Extract the (x, y) coordinate from the center of the cell holding the provided text.  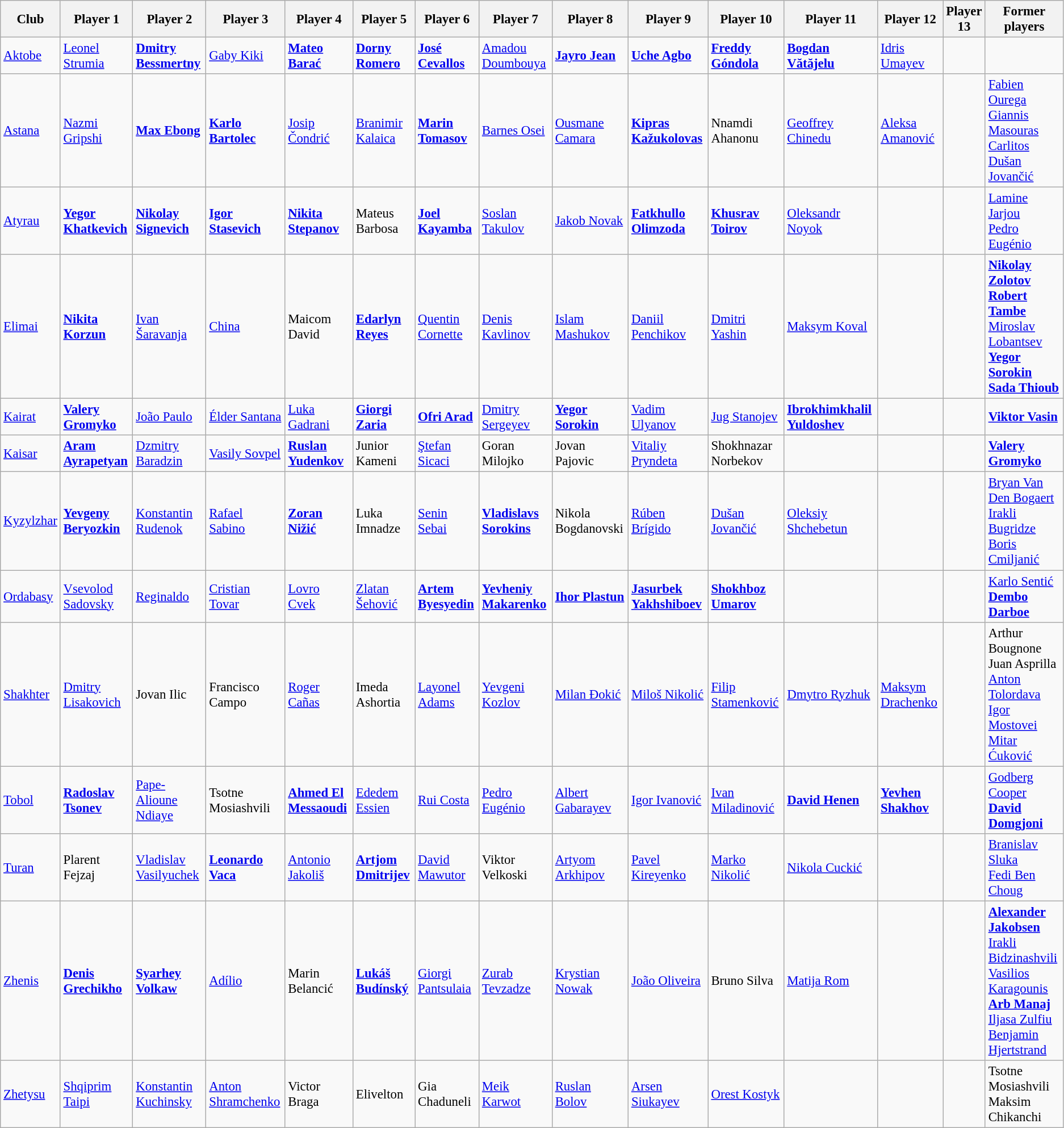
Khusrav Toirov (746, 222)
Jasurbek Yakhshiboev (669, 596)
Leonardo Vaca (245, 867)
Aktobe (31, 56)
Kairat (31, 417)
Krystian Nowak (590, 980)
Jug Stanojev (746, 417)
Pedro Eugénio (516, 800)
Antonio Jakoliš (319, 867)
Jakob Novak (590, 222)
Luka Gadrani (319, 417)
Player 6 (447, 19)
Ivan Šaravanja (169, 327)
Geoffrey Chinedu (831, 131)
Filip Stamenković (746, 694)
Denis Kavlinov (516, 327)
Ştefan Sicaci (447, 453)
Shokhboz Umarov (746, 596)
Ibrokhimkhalil Yuldoshev (831, 417)
Player 12 (911, 19)
Konstantin Rudenok (169, 521)
Senin Sebai (447, 521)
Turan (31, 867)
Kipras Kažukolovas (669, 131)
Atyrau (31, 222)
Karlo Bartolec (245, 131)
João Oliveira (669, 980)
Marin Tomasov (447, 131)
Player 11 (831, 19)
Alexander Jakobsen Irakli Bidzinashvili Vasilios Karagounis Arb Manaj Iljasa Zulfiu Benjamin Hjertstrand (1024, 980)
Karlo Sentić Dembo Darboe (1024, 596)
Adílio (245, 980)
Marin Belancić (319, 980)
Yevgeni Kozlov (516, 694)
Soslan Takulov (516, 222)
Nikola Cuckić (831, 867)
Vasily Sovpel (245, 453)
João Paulo (169, 417)
Zurab Tevzadze (516, 980)
Player 10 (746, 19)
Godberg Cooper David Domgjoni (1024, 800)
Zhetysu (31, 1094)
Astana (31, 131)
Quentin Cornette (447, 327)
Ousmane Camara (590, 131)
Ofri Arad (447, 417)
Giorgi Zaria (384, 417)
Gia Chaduneli (447, 1094)
Yevgeny Beryozkin (97, 521)
Pavel Kireyenko (669, 867)
Elivelton (384, 1094)
Lamine Jarjou Pedro Eugénio (1024, 222)
China (245, 327)
Club (31, 19)
Anton Shramchenko (245, 1094)
Dušan Jovančić (746, 521)
Elimai (31, 327)
Arsen Siukayev (669, 1094)
Rui Costa (447, 800)
Gaby Kiki (245, 56)
Player 7 (516, 19)
Albert Gabarayev (590, 800)
Luka Imnadze (384, 521)
Jovan Pajovic (590, 453)
Junior Kameni (384, 453)
Rafael Sabino (245, 521)
Igor Ivanović (669, 800)
Jayro Jean (590, 56)
Ahmed El Messaoudi (319, 800)
Viktor Velkoski (516, 867)
Élder Santana (245, 417)
Aram Ayrapetyan (97, 453)
Bruno Silva (746, 980)
Uche Agbo (669, 56)
Player 13 (964, 19)
Ededem Essien (384, 800)
Dmitry Bessmertny (169, 56)
Shqiprim Taipi (97, 1094)
Nikolay Signevich (169, 222)
José Cevallos (447, 56)
Arthur Bougnone Juan Asprilla Anton Tolordava Igor Mostovei Mitar Ćuković (1024, 694)
Ruslan Yudenkov (319, 453)
Vladislavs Sorokins (516, 521)
Barnes Osei (516, 131)
Leonel Strumia (97, 56)
Kaisar (31, 453)
Yegor Sorokin (590, 417)
Radoslav Tsonev (97, 800)
Imeda Ashortia (384, 694)
Branimir Kalaica (384, 131)
Dorny Romero (384, 56)
Giorgi Pantsulaia (447, 980)
Miloš Nikolić (669, 694)
Daniil Penchikov (669, 327)
Max Ebong (169, 131)
Rúben Brígido (669, 521)
Fabien Ourega Giannis Masouras Carlitos Dušan Jovančić (1024, 131)
Matija Rom (831, 980)
Artem Byesyedin (447, 596)
Player 5 (384, 19)
Dzmitry Baradzin (169, 453)
Freddy Góndola (746, 56)
Fatkhullo Olimzoda (669, 222)
Dmitry Sergeyev (516, 417)
Zoran Nižić (319, 521)
Vitaliy Pryndeta (669, 453)
Francisco Campo (245, 694)
Tsotne Mosiashvili (245, 800)
Meik Karwot (516, 1094)
Nikita Stepanov (319, 222)
Victor Braga (319, 1094)
Plarent Fejzaj (97, 867)
Joel Kayamba (447, 222)
Syarhey Volkaw (169, 980)
Yegor Khatkevich (97, 222)
Orest Kostyk (746, 1094)
Nikolay Zolotov Robert Tambe Miroslav Lobantsev Yegor Sorokin Sada Thioub (1024, 327)
Oleksandr Noyok (831, 222)
Nikita Korzun (97, 327)
Cristian Tovar (245, 596)
Player 9 (669, 19)
Viktor Vasin (1024, 417)
Branislav Sluka Fedi Ben Choug (1024, 867)
Dmitry Lisakovich (97, 694)
Igor Stasevich (245, 222)
Vadim Ulyanov (669, 417)
David Mawutor (447, 867)
Oleksiy Shchebetun (831, 521)
Player 3 (245, 19)
Aleksa Amanović (911, 131)
Vsevolod Sadovsky (97, 596)
Zlatan Šehović (384, 596)
Artjom Dmitrijev (384, 867)
Marko Nikolić (746, 867)
Player 4 (319, 19)
Roger Cañas (319, 694)
Ruslan Bolov (590, 1094)
Nnamdi Ahanonu (746, 131)
Lukáš Budínský (384, 980)
Maksym Drachenko (911, 694)
David Henen (831, 800)
Vladislav Vasilyuchek (169, 867)
Konstantin Kuchinsky (169, 1094)
Player 8 (590, 19)
Player 1 (97, 19)
Ivan Miladinović (746, 800)
Nazmi Gripshi (97, 131)
Mateo Barać (319, 56)
Tsotne Mosiashvili Maksim Chikanchi (1024, 1094)
Denis Grechikho (97, 980)
Bryan Van Den Bogaert Irakli Bugridze Boris Cmiljanić (1024, 521)
Layonel Adams (447, 694)
Dmytro Ryzhuk (831, 694)
Islam Mashukov (590, 327)
Amadou Doumbouya (516, 56)
Idris Umayev (911, 56)
Josip Čondrić (319, 131)
Yevhen Shakhov (911, 800)
Artyom Arkhipov (590, 867)
Bogdan Vătăjelu (831, 56)
Maksym Koval (831, 327)
Reginaldo (169, 596)
Kyzylzhar (31, 521)
Tobol (31, 800)
Lovro Cvek (319, 596)
Milan Đokić (590, 694)
Yevheniy Makarenko (516, 596)
Edarlyn Reyes (384, 327)
Ordabasy (31, 596)
Goran Milojko (516, 453)
Shokhnazar Norbekov (746, 453)
Dmitri Yashin (746, 327)
Pape-Alioune Ndiaye (169, 800)
Former players (1024, 19)
Zhenis (31, 980)
Ihor Plastun (590, 596)
Nikola Bogdanovski (590, 521)
Mateus Barbosa (384, 222)
Maicom David (319, 327)
Shakhter (31, 694)
Jovan Ilic (169, 694)
Player 2 (169, 19)
